Find where the given text appears and provide that cell's center as (X, Y) coordinate. 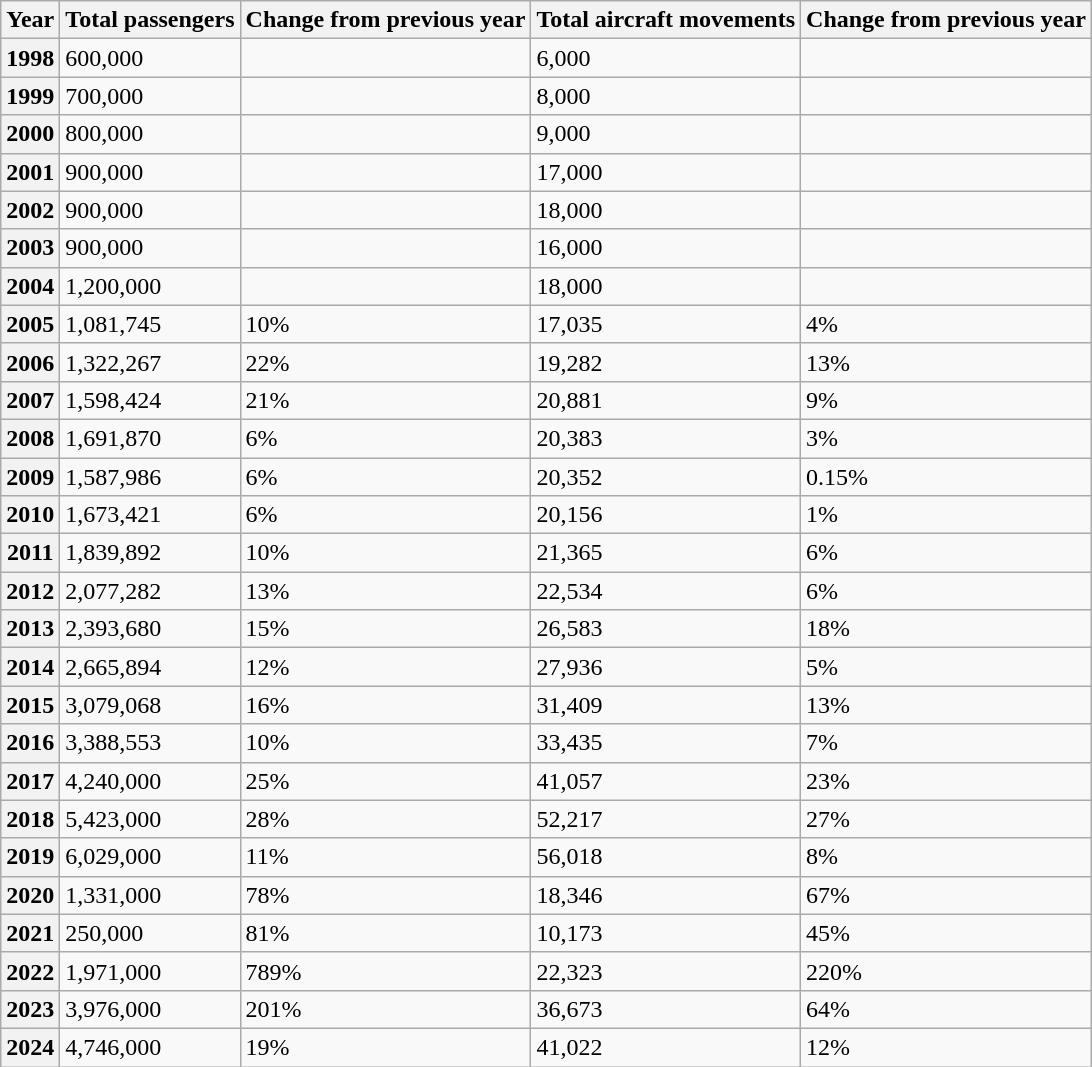
1998 (30, 58)
2018 (30, 819)
Total aircraft movements (666, 20)
41,022 (666, 1047)
201% (386, 1009)
28% (386, 819)
3% (946, 438)
21% (386, 400)
23% (946, 781)
1,331,000 (150, 895)
2,665,894 (150, 667)
78% (386, 895)
2023 (30, 1009)
2016 (30, 743)
20,383 (666, 438)
2024 (30, 1047)
16% (386, 705)
15% (386, 629)
789% (386, 971)
1,673,421 (150, 515)
600,000 (150, 58)
2,077,282 (150, 591)
2007 (30, 400)
5,423,000 (150, 819)
20,881 (666, 400)
45% (946, 933)
Total passengers (150, 20)
6,000 (666, 58)
700,000 (150, 96)
2021 (30, 933)
17,035 (666, 324)
Year (30, 20)
1,587,986 (150, 477)
20,352 (666, 477)
2002 (30, 210)
2012 (30, 591)
21,365 (666, 553)
33,435 (666, 743)
2017 (30, 781)
2000 (30, 134)
41,057 (666, 781)
19% (386, 1047)
800,000 (150, 134)
8,000 (666, 96)
6,029,000 (150, 857)
1% (946, 515)
3,079,068 (150, 705)
2010 (30, 515)
26,583 (666, 629)
36,673 (666, 1009)
18% (946, 629)
64% (946, 1009)
52,217 (666, 819)
56,018 (666, 857)
17,000 (666, 172)
0.15% (946, 477)
81% (386, 933)
8% (946, 857)
4% (946, 324)
2,393,680 (150, 629)
9,000 (666, 134)
27,936 (666, 667)
22% (386, 362)
7% (946, 743)
5% (946, 667)
2009 (30, 477)
220% (946, 971)
19,282 (666, 362)
4,240,000 (150, 781)
16,000 (666, 248)
1,839,892 (150, 553)
22,323 (666, 971)
67% (946, 895)
2005 (30, 324)
20,156 (666, 515)
4,746,000 (150, 1047)
2006 (30, 362)
9% (946, 400)
1999 (30, 96)
10,173 (666, 933)
1,200,000 (150, 286)
2014 (30, 667)
2001 (30, 172)
18,346 (666, 895)
2015 (30, 705)
2011 (30, 553)
3,976,000 (150, 1009)
25% (386, 781)
2020 (30, 895)
2019 (30, 857)
2003 (30, 248)
1,971,000 (150, 971)
31,409 (666, 705)
22,534 (666, 591)
1,691,870 (150, 438)
1,081,745 (150, 324)
3,388,553 (150, 743)
2022 (30, 971)
2008 (30, 438)
27% (946, 819)
250,000 (150, 933)
1,598,424 (150, 400)
2004 (30, 286)
11% (386, 857)
1,322,267 (150, 362)
2013 (30, 629)
